Output the [X, Y] coordinate of the center of the cell containing the given text.  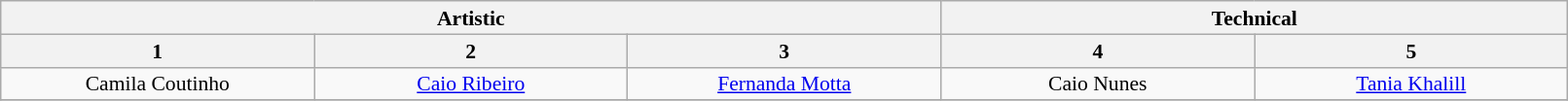
Camila Coutinho [158, 84]
1 [158, 50]
Fernanda Motta [784, 84]
2 [471, 50]
5 [1411, 50]
Technical [1255, 17]
Caio Nunes [1098, 84]
3 [784, 50]
Artistic [471, 17]
Tania Khalill [1411, 84]
Caio Ribeiro [471, 84]
4 [1098, 50]
